Pinpoint the cell where the given text exists, returning its (x, y) midpoint coordinate. 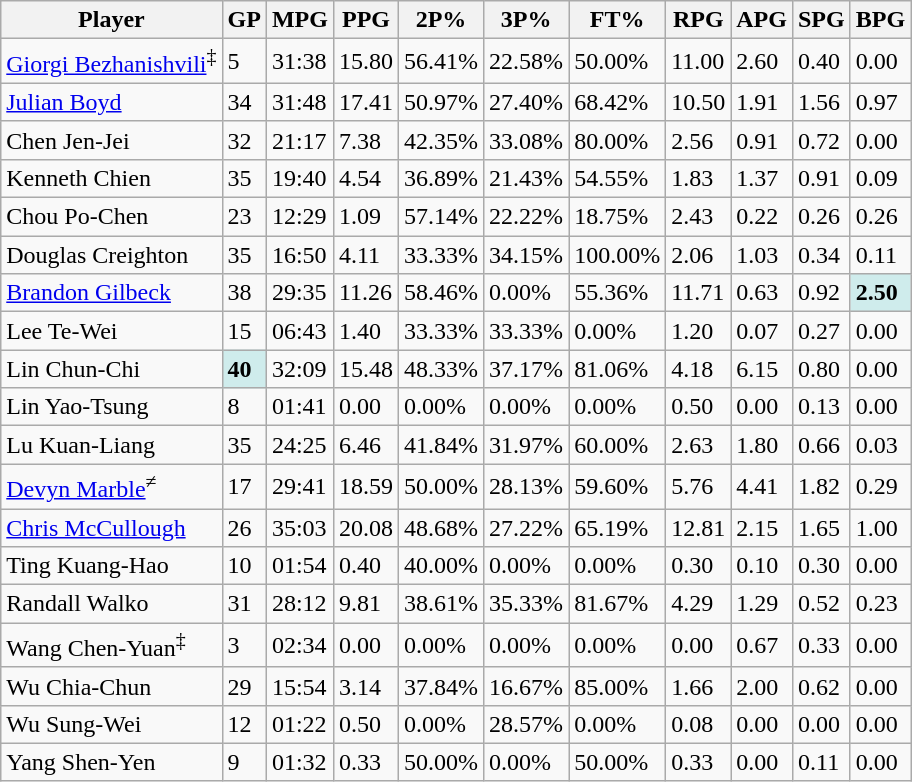
Wang Chen-Yuan‡ (112, 646)
81.67% (618, 604)
MPG (300, 20)
Wu Chia-Chun (112, 686)
40.00% (442, 566)
21:17 (300, 140)
29 (244, 686)
0.92 (821, 293)
0.62 (821, 686)
16.67% (526, 686)
0.23 (880, 604)
0.13 (821, 407)
0.08 (698, 724)
29:35 (300, 293)
19:40 (300, 178)
37.17% (526, 369)
48.68% (442, 528)
Lin Yao-Tsung (112, 407)
3.14 (366, 686)
0.22 (762, 217)
4.54 (366, 178)
50.97% (442, 102)
27.40% (526, 102)
12.81 (698, 528)
Wu Sung-Wei (112, 724)
6.15 (762, 369)
1.37 (762, 178)
57.14% (442, 217)
2.63 (698, 445)
Julian Boyd (112, 102)
Chen Jen-Jei (112, 140)
0.34 (821, 255)
15.80 (366, 62)
Douglas Creighton (112, 255)
17.41 (366, 102)
85.00% (618, 686)
10.50 (698, 102)
27.22% (526, 528)
0.67 (762, 646)
06:43 (300, 331)
0.10 (762, 566)
Chou Po-Chen (112, 217)
3 (244, 646)
16:50 (300, 255)
68.42% (618, 102)
32 (244, 140)
18.75% (618, 217)
SPG (821, 20)
1.29 (762, 604)
100.00% (618, 255)
38.61% (442, 604)
2.15 (762, 528)
22.22% (526, 217)
5 (244, 62)
0.52 (821, 604)
38 (244, 293)
58.46% (442, 293)
1.56 (821, 102)
2P% (442, 20)
40 (244, 369)
12 (244, 724)
Kenneth Chien (112, 178)
5.76 (698, 486)
2.56 (698, 140)
17 (244, 486)
48.33% (442, 369)
01:22 (300, 724)
31 (244, 604)
35.33% (526, 604)
01:32 (300, 762)
31:38 (300, 62)
APG (762, 20)
2.06 (698, 255)
0.29 (880, 486)
20.08 (366, 528)
FT% (618, 20)
1.91 (762, 102)
21.43% (526, 178)
0.09 (880, 178)
1.09 (366, 217)
42.35% (442, 140)
1.66 (698, 686)
1.80 (762, 445)
18.59 (366, 486)
RPG (698, 20)
3P% (526, 20)
1.03 (762, 255)
Randall Walko (112, 604)
11.00 (698, 62)
0.66 (821, 445)
11.71 (698, 293)
56.41% (442, 62)
54.55% (618, 178)
Ting Kuang-Hao (112, 566)
0.97 (880, 102)
2.43 (698, 217)
4.11 (366, 255)
PPG (366, 20)
34 (244, 102)
24:25 (300, 445)
23 (244, 217)
Lu Kuan-Liang (112, 445)
9.81 (366, 604)
34.15% (526, 255)
28.13% (526, 486)
GP (244, 20)
60.00% (618, 445)
55.36% (618, 293)
4.29 (698, 604)
7.38 (366, 140)
1.83 (698, 178)
2.60 (762, 62)
Yang Shen-Yen (112, 762)
1.20 (698, 331)
0.27 (821, 331)
8 (244, 407)
28:12 (300, 604)
Lin Chun-Chi (112, 369)
31.97% (526, 445)
Chris McCullough (112, 528)
11.26 (366, 293)
81.06% (618, 369)
1.40 (366, 331)
0.72 (821, 140)
0.63 (762, 293)
9 (244, 762)
0.07 (762, 331)
80.00% (618, 140)
32:09 (300, 369)
Lee Te-Wei (112, 331)
12:29 (300, 217)
0.80 (821, 369)
Player (112, 20)
01:54 (300, 566)
28.57% (526, 724)
0.03 (880, 445)
02:34 (300, 646)
29:41 (300, 486)
01:41 (300, 407)
35:03 (300, 528)
1.82 (821, 486)
Giorgi Bezhanishvili‡ (112, 62)
41.84% (442, 445)
36.89% (442, 178)
15:54 (300, 686)
26 (244, 528)
2.00 (762, 686)
2.50 (880, 293)
37.84% (442, 686)
6.46 (366, 445)
59.60% (618, 486)
65.19% (618, 528)
4.41 (762, 486)
BPG (880, 20)
Devyn Marble≠ (112, 486)
1.65 (821, 528)
31:48 (300, 102)
33.08% (526, 140)
22.58% (526, 62)
Brandon Gilbeck (112, 293)
15.48 (366, 369)
15 (244, 331)
4.18 (698, 369)
1.00 (880, 528)
10 (244, 566)
